From the cell containing the given text, extract its center point as [X, Y] coordinate. 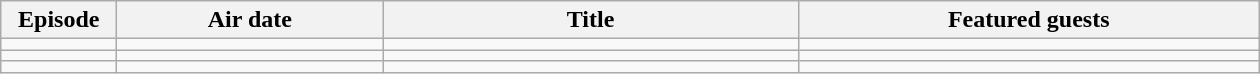
Featured guests [1028, 20]
Episode [59, 20]
Air date [250, 20]
Title [590, 20]
